For the text-containing cell, return its midpoint in (X, Y) coordinate format. 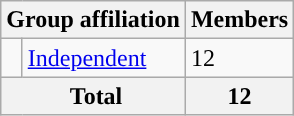
Independent (104, 58)
Group affiliation (94, 20)
Total (94, 96)
Members (239, 20)
